Locate the cell with the specified text and output its (x, y) center coordinate. 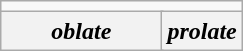
oblate (82, 31)
prolate (202, 31)
